Extract the [x, y] coordinate from the center of the cell holding the provided text.  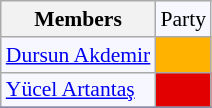
Yücel Artantaş [78, 90]
Party [183, 19]
Dursun Akdemir [78, 55]
Members [78, 19]
